Capture the cell that displays the provided text and extract its (x, y) central coordinate. 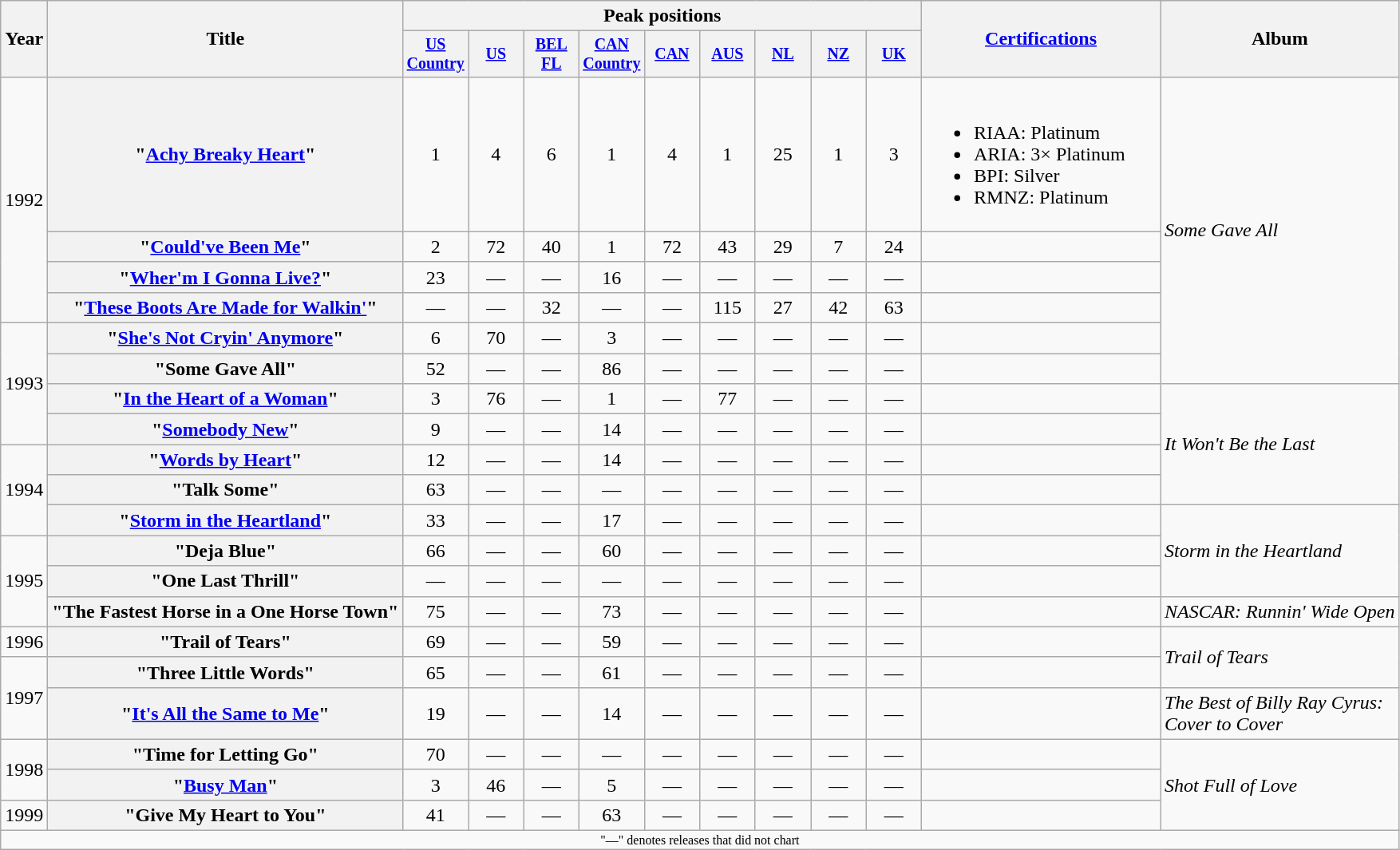
1992 (24, 200)
76 (496, 399)
"Storm in the Heartland" (225, 520)
AUS (728, 54)
CAN (672, 54)
1993 (24, 384)
Certifications (1041, 39)
"Time for Letting Go" (225, 754)
Some Gave All (1280, 230)
1994 (24, 490)
The Best of Billy Ray Cyrus:Cover to Cover (1280, 714)
66 (436, 551)
NZ (838, 54)
CAN Country (611, 54)
40 (551, 247)
42 (838, 307)
59 (611, 642)
Shot Full of Love (1280, 785)
1996 (24, 642)
25 (782, 154)
24 (894, 247)
7 (838, 247)
NASCAR: Runnin' Wide Open (1280, 611)
"Some Gave All" (225, 369)
77 (728, 399)
23 (436, 277)
"Wher'm I Gonna Live?" (225, 277)
Album (1280, 39)
9 (436, 429)
2 (436, 247)
61 (611, 672)
"Give My Heart to You" (225, 815)
"Busy Man" (225, 785)
"Deja Blue" (225, 551)
69 (436, 642)
86 (611, 369)
"Could've Been Me" (225, 247)
Peak positions (662, 16)
Year (24, 39)
1998 (24, 769)
52 (436, 369)
43 (728, 247)
Storm in the Heartland (1280, 551)
It Won't Be the Last (1280, 445)
12 (436, 460)
"Talk Some" (225, 490)
"Three Little Words" (225, 672)
Title (225, 39)
UK (894, 54)
29 (782, 247)
"One Last Thrill" (225, 581)
"These Boots Are Made for Walkin'" (225, 307)
RIAA: PlatinumARIA: 3× PlatinumBPI: SilverRMNZ: Platinum (1041, 154)
33 (436, 520)
17 (611, 520)
"Somebody New" (225, 429)
US Country (436, 54)
US (496, 54)
27 (782, 307)
"Words by Heart" (225, 460)
60 (611, 551)
75 (436, 611)
19 (436, 714)
73 (611, 611)
BEL FL (551, 54)
"The Fastest Horse in a One Horse Town" (225, 611)
"—" denotes releases that did not chart (700, 840)
32 (551, 307)
65 (436, 672)
"Trail of Tears" (225, 642)
16 (611, 277)
"She's Not Cryin' Anymore" (225, 338)
1997 (24, 698)
46 (496, 785)
Trail of Tears (1280, 657)
1999 (24, 815)
115 (728, 307)
"Achy Breaky Heart" (225, 154)
5 (611, 785)
"It's All the Same to Me" (225, 714)
"In the Heart of a Woman" (225, 399)
NL (782, 54)
41 (436, 815)
1995 (24, 581)
